Identify which cell holds the provided text, then report its [x, y] central coordinate. 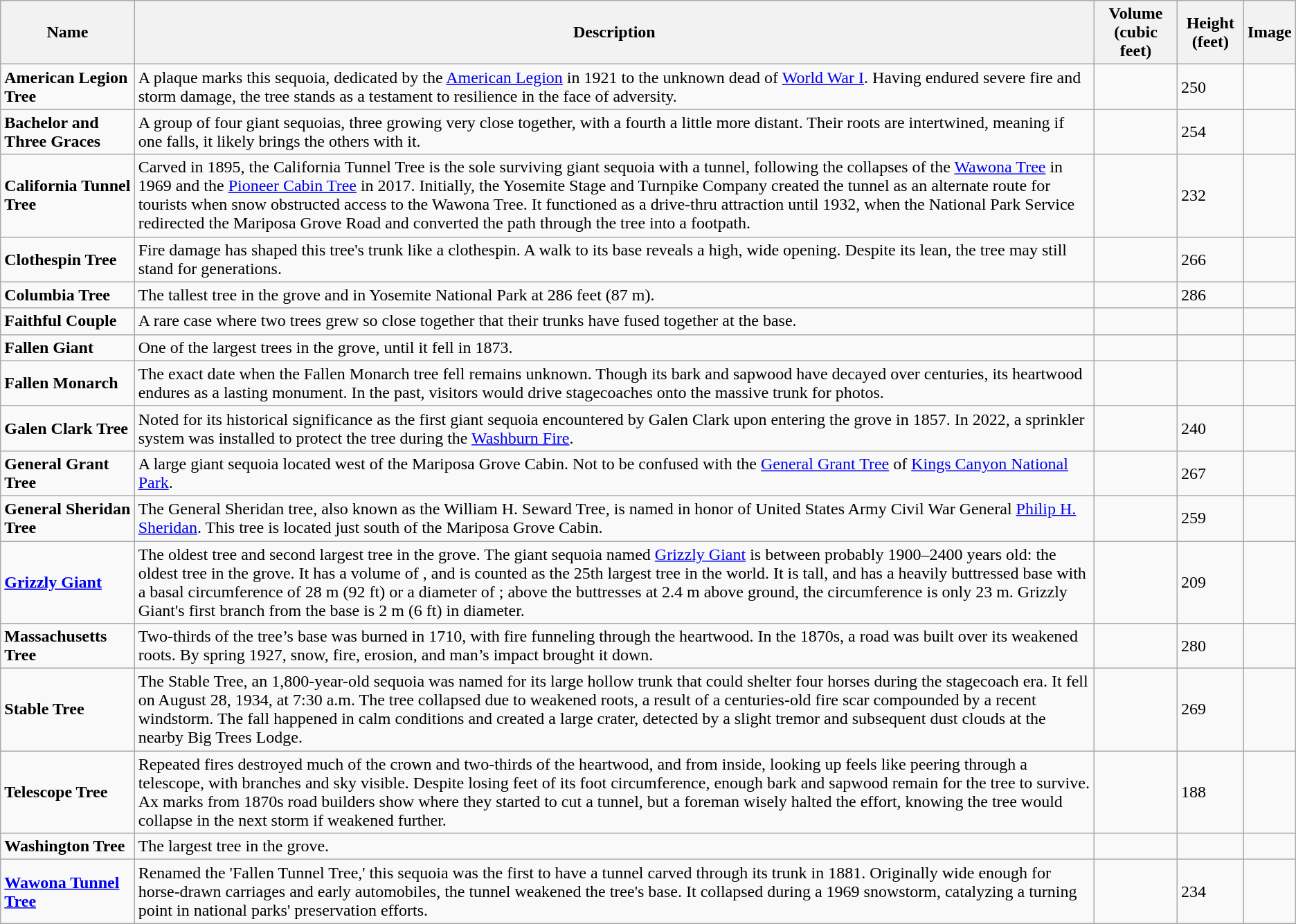
The tallest tree in the grove and in Yosemite National Park at 286 feet (87 m). [614, 295]
Name [68, 33]
General Sheridan Tree [68, 518]
Grizzly Giant [68, 583]
Galen Clark Tree [68, 428]
280 [1210, 646]
Columbia Tree [68, 295]
Clothespin Tree [68, 259]
269 [1210, 710]
Bachelor and Three Graces [68, 132]
Description [614, 33]
234 [1210, 891]
Image [1270, 33]
One of the largest trees in the grove, until it fell in 1873. [614, 347]
254 [1210, 132]
The largest tree in the grove. [614, 846]
250 [1210, 87]
Height (feet) [1210, 33]
209 [1210, 583]
286 [1210, 295]
Stable Tree [68, 710]
Wawona Tunnel Tree [68, 891]
A rare case where two trees grew so close together that their trunks have fused together at the base. [614, 321]
Massachusetts Tree [68, 646]
General Grant Tree [68, 473]
Telescope Tree [68, 792]
Fallen Giant [68, 347]
188 [1210, 792]
American Legion Tree [68, 87]
267 [1210, 473]
Faithful Couple [68, 321]
Volume (cubic feet) [1136, 33]
266 [1210, 259]
259 [1210, 518]
Washington Tree [68, 846]
232 [1210, 195]
Fallen Monarch [68, 383]
240 [1210, 428]
California Tunnel Tree [68, 195]
A large giant sequoia located west of the Mariposa Grove Cabin. Not to be confused with the General Grant Tree of Kings Canyon National Park. [614, 473]
